Return the [x, y] coordinate for the center point of the cell that contains the specified text.  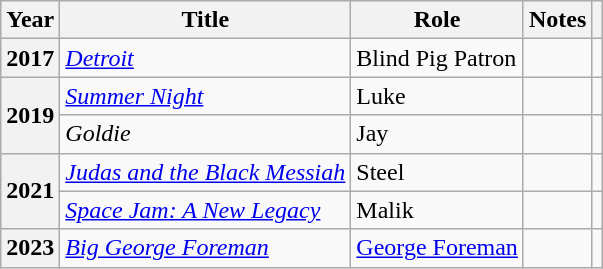
Malik [438, 210]
Detroit [206, 58]
Big George Foreman [206, 248]
Steel [438, 172]
Luke [438, 96]
2023 [30, 248]
Summer Night [206, 96]
Jay [438, 134]
2017 [30, 58]
Year [30, 20]
2021 [30, 191]
Blind Pig Patron [438, 58]
2019 [30, 115]
George Foreman [438, 248]
Goldie [206, 134]
Judas and the Black Messiah [206, 172]
Space Jam: A New Legacy [206, 210]
Role [438, 20]
Notes [557, 20]
Title [206, 20]
